Locate the cell with the specified text and output its (x, y) center coordinate. 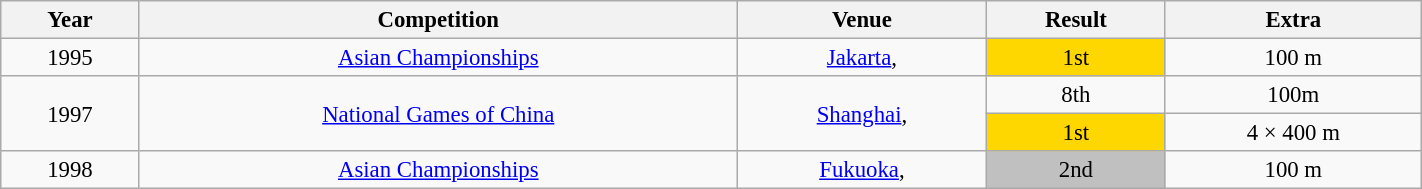
Competition (438, 20)
2nd (1076, 170)
Year (70, 20)
1995 (70, 58)
Result (1076, 20)
Fukuoka, (862, 170)
Jakarta, (862, 58)
100m (1293, 95)
Venue (862, 20)
1997 (70, 114)
Shanghai, (862, 114)
1998 (70, 170)
8th (1076, 95)
National Games of China (438, 114)
4 × 400 m (1293, 133)
Extra (1293, 20)
